Detect which cell encompasses the target text, then output its (X, Y) center coordinate. 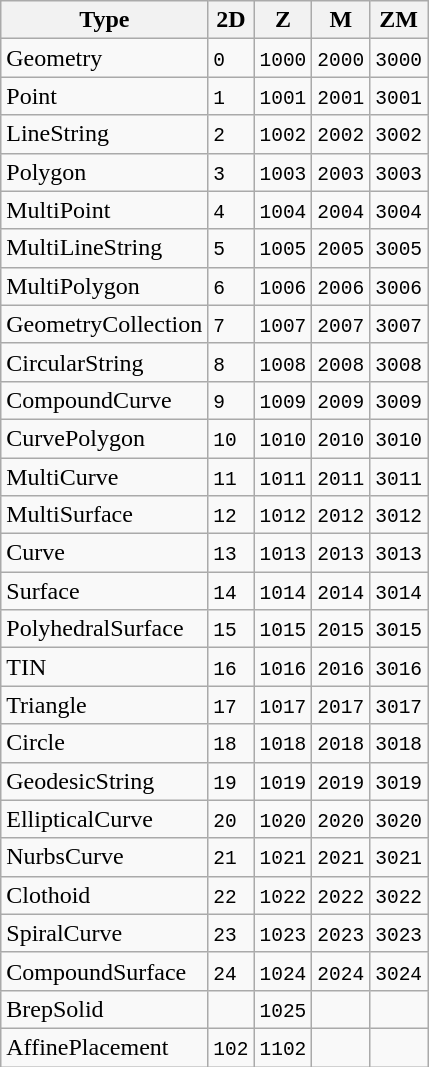
3017 (399, 705)
MultiLineString (104, 248)
CompoundCurve (104, 400)
19 (231, 781)
2005 (341, 248)
TIN (104, 667)
SpiralCurve (104, 933)
3012 (399, 515)
2012 (341, 515)
3016 (399, 667)
Point (104, 96)
3024 (399, 971)
2006 (341, 286)
2009 (341, 400)
1013 (283, 553)
2007 (341, 324)
1011 (283, 477)
3015 (399, 629)
BrepSolid (104, 1009)
MultiSurface (104, 515)
PolyhedralSurface (104, 629)
21 (231, 857)
3010 (399, 438)
CircularString (104, 362)
CompoundSurface (104, 971)
3011 (399, 477)
Type (104, 20)
3018 (399, 743)
NurbsCurve (104, 857)
2000 (341, 58)
3 (231, 172)
102 (231, 1047)
1102 (283, 1047)
4 (231, 210)
9 (231, 400)
17 (231, 705)
3005 (399, 248)
1017 (283, 705)
14 (231, 591)
2023 (341, 933)
2002 (341, 134)
10 (231, 438)
1003 (283, 172)
1016 (283, 667)
1008 (283, 362)
7 (231, 324)
1006 (283, 286)
3003 (399, 172)
2019 (341, 781)
3009 (399, 400)
2001 (341, 96)
5 (231, 248)
2010 (341, 438)
3008 (399, 362)
1001 (283, 96)
1004 (283, 210)
1005 (283, 248)
Polygon (104, 172)
M (341, 20)
1022 (283, 895)
MultiCurve (104, 477)
3020 (399, 819)
6 (231, 286)
MultiPolygon (104, 286)
3004 (399, 210)
3013 (399, 553)
2014 (341, 591)
1014 (283, 591)
1020 (283, 819)
MultiPoint (104, 210)
2008 (341, 362)
1024 (283, 971)
2011 (341, 477)
1012 (283, 515)
EllipticalCurve (104, 819)
15 (231, 629)
8 (231, 362)
2021 (341, 857)
CurvePolygon (104, 438)
1025 (283, 1009)
3001 (399, 96)
2017 (341, 705)
3023 (399, 933)
1000 (283, 58)
16 (231, 667)
2024 (341, 971)
22 (231, 895)
3022 (399, 895)
2022 (341, 895)
2003 (341, 172)
Clothoid (104, 895)
1023 (283, 933)
Circle (104, 743)
1009 (283, 400)
Surface (104, 591)
3006 (399, 286)
Curve (104, 553)
2020 (341, 819)
1 (231, 96)
2004 (341, 210)
3014 (399, 591)
11 (231, 477)
0 (231, 58)
1007 (283, 324)
ZM (399, 20)
2015 (341, 629)
1019 (283, 781)
1021 (283, 857)
1002 (283, 134)
1018 (283, 743)
2D (231, 20)
LineString (104, 134)
23 (231, 933)
3002 (399, 134)
2018 (341, 743)
1010 (283, 438)
12 (231, 515)
Geometry (104, 58)
2 (231, 134)
13 (231, 553)
GeometryCollection (104, 324)
GeodesicString (104, 781)
AffinePlacement (104, 1047)
3019 (399, 781)
Z (283, 20)
2016 (341, 667)
20 (231, 819)
2013 (341, 553)
Triangle (104, 705)
3007 (399, 324)
3000 (399, 58)
18 (231, 743)
24 (231, 971)
3021 (399, 857)
1015 (283, 629)
